Locate the cell with the specified text and output its (X, Y) center coordinate. 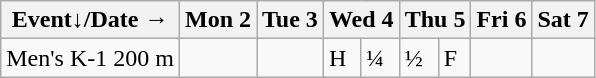
Thu 5 (435, 20)
Fri 6 (502, 20)
Wed 4 (361, 20)
F (454, 58)
Men's K-1 200 m (90, 58)
½ (418, 58)
¼ (380, 58)
Mon 2 (218, 20)
Event↓/Date → (90, 20)
Tue 3 (290, 20)
H (342, 58)
Sat 7 (563, 20)
